Capture the cell that displays the provided text and extract its [X, Y] central coordinate. 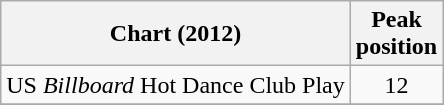
12 [396, 85]
Peakposition [396, 34]
Chart (2012) [176, 34]
US Billboard Hot Dance Club Play [176, 85]
